Extract the [X, Y] coordinate from the center of the cell holding the provided text.  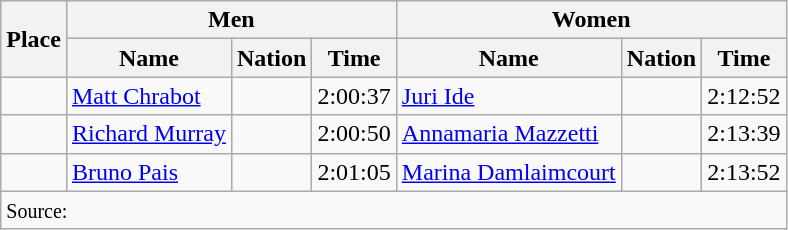
Matt Chrabot [148, 96]
2:01:05 [354, 172]
2:13:39 [744, 134]
2:12:52 [744, 96]
Place [34, 39]
Women [591, 20]
Marina Damlaimcourt [508, 172]
2:00:50 [354, 134]
Richard Murray [148, 134]
Source: [394, 210]
2:13:52 [744, 172]
Men [231, 20]
Annamaria Mazzetti [508, 134]
2:00:37 [354, 96]
Juri Ide [508, 96]
Bruno Pais [148, 172]
